For the text-containing cell, return its midpoint in [X, Y] coordinate format. 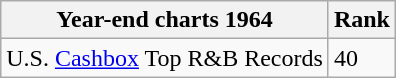
40 [362, 58]
Rank [362, 20]
U.S. Cashbox Top R&B Records [165, 58]
Year-end charts 1964 [165, 20]
